Search for the cell housing the specified text and yield its [X, Y] center coordinate. 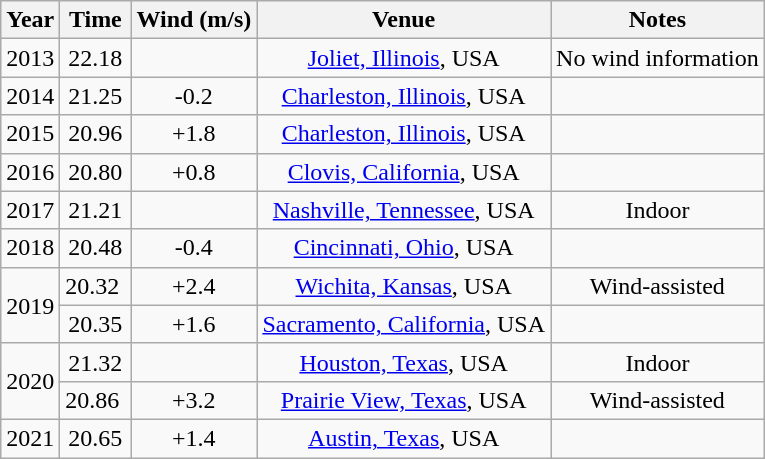
Wichita, Kansas, USA [404, 286]
21.32 [96, 362]
+3.2 [194, 400]
20.48 [96, 248]
20.80 [96, 172]
Sacramento, California, USA [404, 324]
20.96 [96, 134]
20.86 [96, 400]
Time [96, 20]
Clovis, California, USA [404, 172]
20.35 [96, 324]
Nashville, Tennessee, USA [404, 210]
2017 [30, 210]
Venue [404, 20]
+1.4 [194, 438]
2014 [30, 96]
20.32 [96, 286]
Houston, Texas, USA [404, 362]
+1.8 [194, 134]
2016 [30, 172]
Year [30, 20]
2021 [30, 438]
-0.2 [194, 96]
2018 [30, 248]
+1.6 [194, 324]
2019 [30, 305]
20.65 [96, 438]
2020 [30, 381]
21.25 [96, 96]
Wind (m/s) [194, 20]
+2.4 [194, 286]
+0.8 [194, 172]
Notes [658, 20]
Prairie View, Texas, USA [404, 400]
2013 [30, 58]
-0.4 [194, 248]
Joliet, Illinois, USA [404, 58]
21.21 [96, 210]
Austin, Texas, USA [404, 438]
No wind information [658, 58]
Cincinnati, Ohio, USA [404, 248]
22.18 [96, 58]
2015 [30, 134]
